For the text-containing cell, return its midpoint in (X, Y) coordinate format. 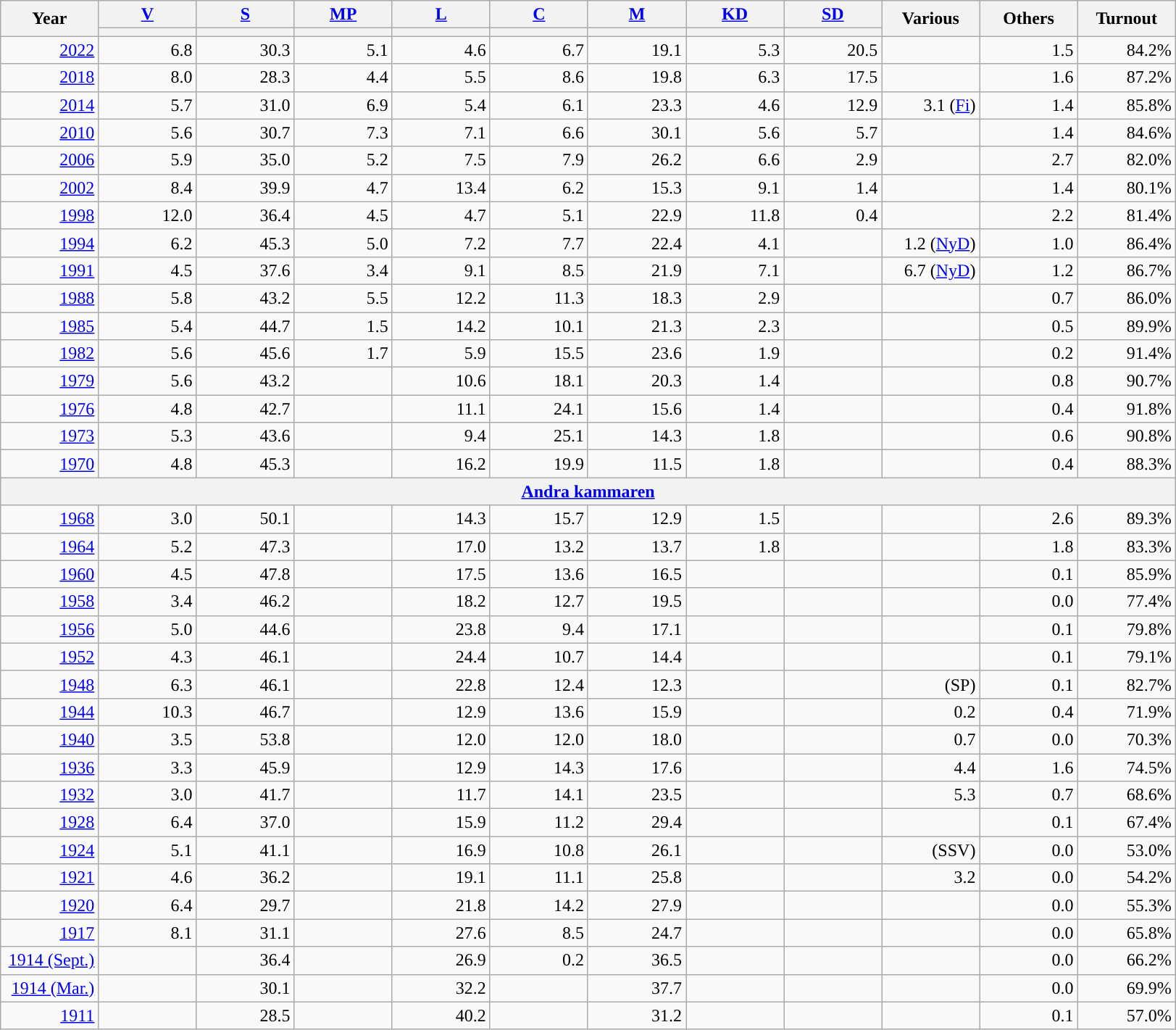
4.1 (735, 243)
1960 (49, 574)
17.0 (441, 547)
29.4 (636, 823)
86.0% (1126, 298)
1964 (49, 547)
6.1 (539, 105)
10.8 (539, 850)
88.3% (1126, 464)
2.6 (1029, 519)
24.1 (539, 409)
0.8 (1029, 381)
53.0% (1126, 850)
18.0 (636, 739)
1911 (49, 1016)
19.8 (636, 78)
20.5 (833, 50)
17.1 (636, 629)
19.5 (636, 602)
10.3 (148, 712)
31.1 (245, 933)
43.6 (245, 436)
11.3 (539, 298)
2006 (49, 160)
84.6% (1126, 133)
21.3 (636, 325)
1917 (49, 933)
40.2 (441, 1016)
7.7 (539, 243)
12.7 (539, 602)
24.7 (636, 933)
5.8 (148, 298)
1991 (49, 270)
13.7 (636, 547)
C (539, 14)
26.2 (636, 160)
1932 (49, 795)
3.2 (930, 878)
(SP) (930, 684)
21.8 (441, 905)
1.2 (NyD) (930, 243)
1914 (Mar.) (49, 988)
22.9 (636, 215)
16.2 (441, 464)
(SSV) (930, 850)
7.2 (441, 243)
Turnout (1126, 19)
7.3 (343, 133)
26.9 (441, 960)
44.6 (245, 629)
13.2 (539, 547)
14.4 (636, 657)
6.9 (343, 105)
91.8% (1126, 409)
6.7 (539, 50)
55.3% (1126, 905)
6.8 (148, 50)
Andra kammaren (588, 491)
1.7 (343, 354)
0.6 (1029, 436)
37.7 (636, 988)
SD (833, 14)
20.3 (636, 381)
1928 (49, 823)
54.2% (1126, 878)
13.4 (441, 188)
L (441, 14)
Year (49, 19)
36.5 (636, 960)
MP (343, 14)
32.2 (441, 988)
50.1 (245, 519)
12.4 (539, 684)
23.8 (441, 629)
1973 (49, 436)
1988 (49, 298)
15.5 (539, 354)
1920 (49, 905)
15.3 (636, 188)
14.1 (539, 795)
57.0% (1126, 1016)
15.6 (636, 409)
23.5 (636, 795)
10.1 (539, 325)
8.6 (539, 78)
86.7% (1126, 270)
29.7 (245, 905)
1994 (49, 243)
1944 (49, 712)
47.8 (245, 574)
6.7 (NyD) (930, 270)
46.2 (245, 602)
82.0% (1126, 160)
71.9% (1126, 712)
25.1 (539, 436)
82.7% (1126, 684)
45.9 (245, 768)
84.2% (1126, 50)
69.9% (1126, 988)
1921 (49, 878)
83.3% (1126, 547)
2.7 (1029, 160)
42.7 (245, 409)
11.7 (441, 795)
1936 (49, 768)
2.3 (735, 325)
90.8% (1126, 436)
80.1% (1126, 188)
85.8% (1126, 105)
67.4% (1126, 823)
1952 (49, 657)
7.9 (539, 160)
0.5 (1029, 325)
1979 (49, 381)
70.3% (1126, 739)
86.4% (1126, 243)
81.4% (1126, 215)
3.3 (148, 768)
24.4 (441, 657)
1956 (49, 629)
M (636, 14)
1970 (49, 464)
44.7 (245, 325)
39.9 (245, 188)
1958 (49, 602)
S (245, 14)
18.3 (636, 298)
22.4 (636, 243)
2022 (49, 50)
12.2 (441, 298)
18.1 (539, 381)
1924 (49, 850)
1.2 (1029, 270)
8.4 (148, 188)
79.8% (1126, 629)
53.8 (245, 739)
66.2% (1126, 960)
25.8 (636, 878)
16.5 (636, 574)
1914 (Sept.) (49, 960)
31.0 (245, 105)
31.2 (636, 1016)
37.0 (245, 823)
1982 (49, 354)
11.8 (735, 215)
77.4% (1126, 602)
90.7% (1126, 381)
3.1 (Fi) (930, 105)
22.8 (441, 684)
41.7 (245, 795)
91.4% (1126, 354)
16.9 (441, 850)
1940 (49, 739)
27.6 (441, 933)
2010 (49, 133)
KD (735, 14)
1968 (49, 519)
10.6 (441, 381)
37.6 (245, 270)
65.8% (1126, 933)
26.1 (636, 850)
74.5% (1126, 768)
2018 (49, 78)
23.3 (636, 105)
1.9 (735, 354)
89.9% (1126, 325)
47.3 (245, 547)
18.2 (441, 602)
3.5 (148, 739)
30.7 (245, 133)
41.1 (245, 850)
10.7 (539, 657)
21.9 (636, 270)
28.5 (245, 1016)
27.9 (636, 905)
Others (1029, 19)
Various (930, 19)
19.9 (539, 464)
15.7 (539, 519)
1998 (49, 215)
11.5 (636, 464)
89.3% (1126, 519)
8.1 (148, 933)
45.6 (245, 354)
1.0 (1029, 243)
35.0 (245, 160)
28.3 (245, 78)
17.6 (636, 768)
12.3 (636, 684)
1985 (49, 325)
85.9% (1126, 574)
2.2 (1029, 215)
46.7 (245, 712)
68.6% (1126, 795)
79.1% (1126, 657)
1976 (49, 409)
8.0 (148, 78)
36.2 (245, 878)
87.2% (1126, 78)
30.3 (245, 50)
V (148, 14)
2002 (49, 188)
23.6 (636, 354)
7.5 (441, 160)
1948 (49, 684)
4.3 (148, 657)
2014 (49, 105)
11.2 (539, 823)
